Return the [x, y] coordinate for the center point of the cell that contains the specified text.  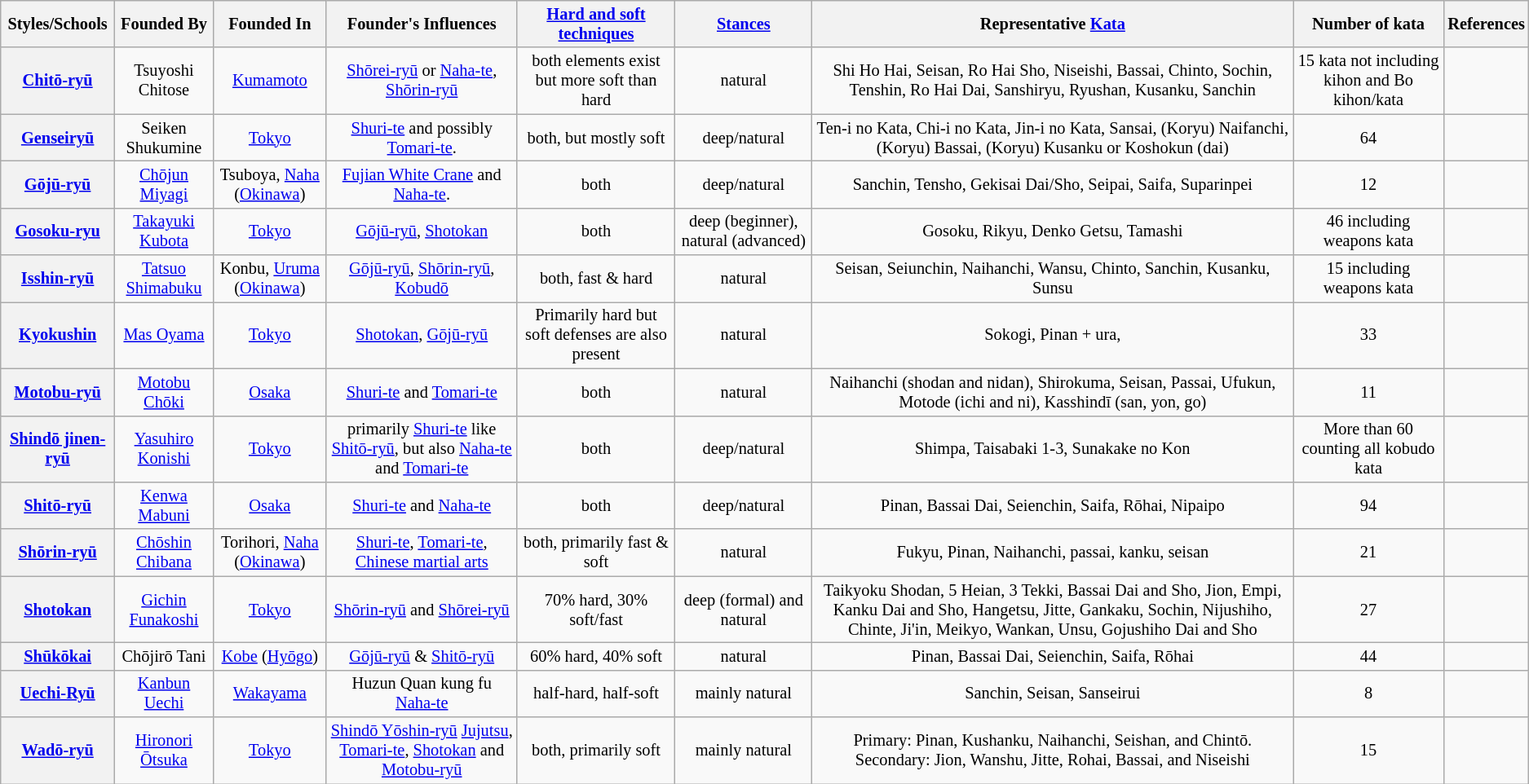
Genseiryū [58, 138]
Gosoku, Rikyu, Denko Getsu, Tamashi [1053, 231]
Wadō-ryū [58, 751]
Shitō-ryū [58, 505]
Shōrei-ryū or Naha-te, Shōrin-ryū [422, 81]
Shōrin-ryū [58, 553]
Seisan, Seiunchin, Naihanchi, Wansu, Chinto, Sanchin, Kusanku, Sunsu [1053, 279]
Pinan, Bassai Dai, Seienchin, Saifa, Rōhai, Nipaipo [1053, 505]
Chitō-ryū [58, 81]
Mas Oyama [165, 335]
Chōshin Chibana [165, 553]
94 [1368, 505]
half-hard, half-soft [596, 694]
Sanchin, Seisan, Sanseirui [1053, 694]
27 [1368, 610]
15 [1368, 751]
References [1486, 24]
12 [1368, 184]
Shotokan [58, 610]
Shi Ho Hai, Seisan, Ro Hai Sho, Niseishi, Bassai, Chinto, Sochin, Tenshin, Ro Hai Dai, Sanshiryu, Ryushan, Kusanku, Sanchin [1053, 81]
Kenwa Mabuni [165, 505]
Hard and soft techniques [596, 24]
Tsuyoshi Chitose [165, 81]
Shuri-te and Tomari-te [422, 392]
Gōjū-ryū & Shitō-ryū [422, 656]
15 including weapons kata [1368, 279]
both elements exist but more soft than hard [596, 81]
Gōjū-ryū, Shotokan [422, 231]
Representative Kata [1053, 24]
both, primarily fast & soft [596, 553]
46 including weapons kata [1368, 231]
Primary: Pinan, Kushanku, Naihanchi, Seishan, and Chintō. Secondary: Jion, Wanshu, Jitte, Rohai, Bassai, and Niseishi [1053, 751]
Founder's Influences [422, 24]
Tatsuo Shimabuku [165, 279]
Chōjirō Tani [165, 656]
11 [1368, 392]
Fujian White Crane and Naha-te. [422, 184]
Naihanchi (shodan and nidan), Shirokuma, Seisan, Passai, Ufukun, Motode (ichi and ni), Kasshindī (san, yon, go) [1053, 392]
70% hard, 30% soft/fast [596, 610]
both, fast & hard [596, 279]
Primarily hard but soft defenses are also present [596, 335]
Shindō Yōshin-ryū Jujutsu, Tomari-te, Shotokan and Motobu-ryū [422, 751]
21 [1368, 553]
Styles/Schools [58, 24]
Fukyu, Pinan, Naihanchi, passai, kanku, seisan [1053, 553]
both, but mostly soft [596, 138]
Shūkōkai [58, 656]
Kumamoto [269, 81]
Founded By [165, 24]
Gosoku-ryu [58, 231]
Wakayama [269, 694]
Shōrin-ryū and Shōrei-ryū [422, 610]
64 [1368, 138]
Shotokan, Gōjū-ryū [422, 335]
deep (beginner), natural (advanced) [744, 231]
Shuri-te and Naha-te [422, 505]
Stances [744, 24]
Shindō jinen-ryū [58, 449]
Gichin Funakoshi [165, 610]
Shimpa, Taisabaki 1-3, Sunakake no Kon [1053, 449]
Isshin-ryū [58, 279]
44 [1368, 656]
Number of kata [1368, 24]
Motobu Chōki [165, 392]
Gōjū-ryū [58, 184]
Chōjun Miyagi [165, 184]
Kanbun Uechi [165, 694]
Uechi-Ryū [58, 694]
Pinan, Bassai Dai, Seienchin, Saifa, Rōhai [1053, 656]
Kyokushin [58, 335]
Seiken Shukumine [165, 138]
Founded In [269, 24]
Sokogi, Pinan + ura, [1053, 335]
Tsuboya, Naha (Okinawa) [269, 184]
33 [1368, 335]
8 [1368, 694]
Kobe (Hyōgo) [269, 656]
More than 60 counting all kobudo kata [1368, 449]
60% hard, 40% soft [596, 656]
Takayuki Kubota [165, 231]
Sanchin, Tensho, Gekisai Dai/Sho, Seipai, Saifa, Suparinpei [1053, 184]
both, primarily soft [596, 751]
Shuri-te and possibly Tomari-te. [422, 138]
Yasuhiro Konishi [165, 449]
Torihori, Naha (Okinawa) [269, 553]
Shuri-te, Tomari-te, Chinese martial arts [422, 553]
primarily Shuri-te like Shitō-ryū, but also Naha-te and Tomari-te [422, 449]
Ten-i no Kata, Chi-i no Kata, Jin-i no Kata, Sansai, (Koryu) Naifanchi, (Koryu) Bassai, (Koryu) Kusanku or Koshokun (dai) [1053, 138]
15 kata not including kihon and Bo kihon/kata [1368, 81]
Motobu-ryū [58, 392]
Konbu, Uruma (Okinawa) [269, 279]
deep (formal) and natural [744, 610]
Hironori Ōtsuka [165, 751]
Huzun Quan kung fu Naha-te [422, 694]
Gōjū-ryū, Shōrin-ryū, Kobudō [422, 279]
